Pinpoint the cell where the given text exists, returning its (x, y) midpoint coordinate. 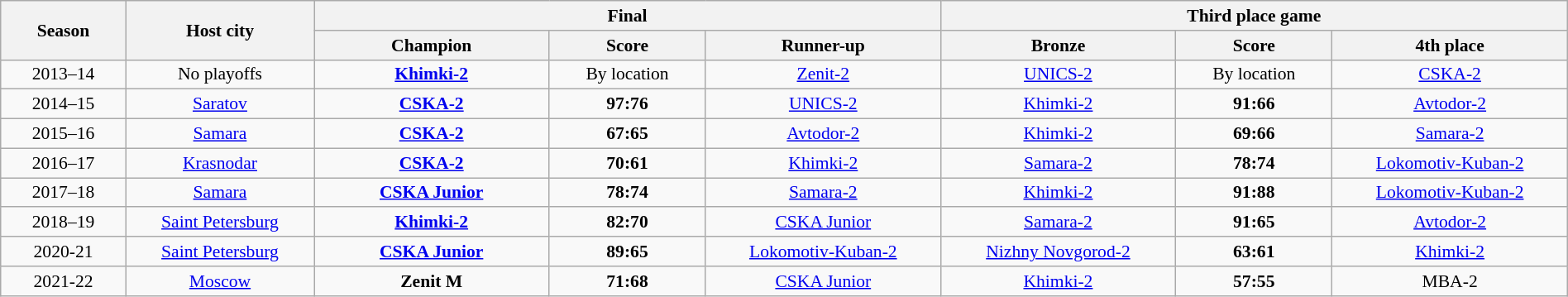
2016–17 (64, 163)
82:70 (627, 223)
MBA-2 (1450, 281)
67:65 (627, 134)
97:76 (627, 104)
2021-22 (64, 281)
Champion (432, 46)
Zenit M (432, 281)
2015–16 (64, 134)
Nizhny Novgorod-2 (1058, 251)
Saratov (220, 104)
91:66 (1254, 104)
2013–14 (64, 74)
Season (64, 30)
Host city (220, 30)
Bronze (1058, 46)
Final (628, 16)
57:55 (1254, 281)
2017–18 (64, 193)
2020-21 (64, 251)
91:88 (1254, 193)
63:61 (1254, 251)
Moscow (220, 281)
2018–19 (64, 223)
Runner-up (823, 46)
Krasnodar (220, 163)
71:68 (627, 281)
Third place game (1254, 16)
Zenit-2 (823, 74)
No playoffs (220, 74)
91:65 (1254, 223)
70:61 (627, 163)
4th place (1450, 46)
69:66 (1254, 134)
2014–15 (64, 104)
89:65 (627, 251)
